Pinpoint the cell where the given text exists, returning its [x, y] midpoint coordinate. 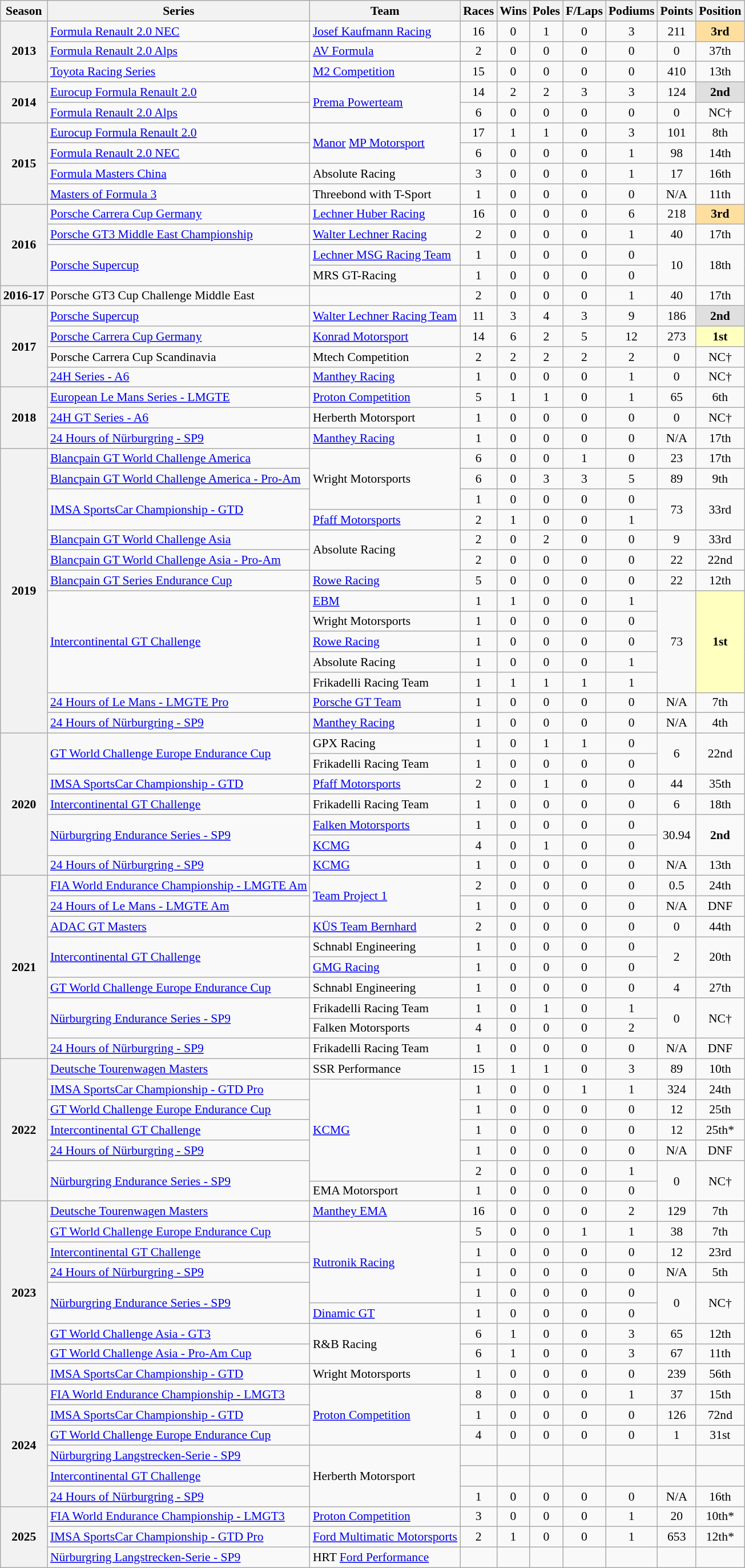
218 [676, 214]
GMG Racing [385, 968]
Blancpain GT World Challenge America - Pro-Am [179, 479]
27th [720, 988]
Poles [546, 11]
Mtech Competition [385, 357]
101 [676, 133]
129 [676, 1212]
126 [676, 1415]
2017 [24, 347]
239 [676, 1374]
2013 [24, 51]
30.94 [676, 835]
Formula Masters China [179, 174]
Walter Lechner Racing Team [385, 316]
Porsche GT3 Middle East Championship [179, 235]
23 [676, 459]
GPX Racing [385, 744]
Masters of Formula 3 [179, 194]
2015 [24, 163]
37 [676, 1395]
ADAC GT Masters [179, 927]
EBM [385, 601]
8th [720, 133]
MRS GT-Racing [385, 275]
31st [720, 1435]
R&B Racing [385, 1344]
25th* [720, 1130]
98 [676, 154]
8 [478, 1395]
2014 [24, 103]
24 Hours of Le Mans - LMGTE Am [179, 907]
5th [720, 1273]
38 [676, 1232]
24 Hours of Le Mans - LMGTE Pro [179, 703]
Blancpain GT World Challenge Asia [179, 540]
124 [676, 93]
Season [24, 11]
Races [478, 11]
0.5 [676, 886]
Series [179, 11]
AV Formula [385, 51]
56th [720, 1374]
Porsche GT3 Cup Challenge Middle East [179, 296]
37th [720, 51]
4th [720, 723]
6th [720, 398]
20 [676, 1517]
F/Laps [585, 11]
Manthey EMA [385, 1212]
72nd [720, 1415]
15th [720, 1395]
2019 [24, 591]
44 [676, 784]
324 [676, 1089]
273 [676, 336]
211 [676, 31]
EMA Motorsport [385, 1191]
Lechner MSG Racing Team [385, 255]
2020 [24, 804]
11 [478, 316]
GT World Challenge Asia - GT3 [179, 1334]
25th [720, 1110]
24H Series - A6 [179, 377]
Porsche Carrera Cup Scandinavia [179, 357]
2016-17 [24, 296]
M2 Competition [385, 72]
2021 [24, 968]
410 [676, 72]
2022 [24, 1130]
653 [676, 1537]
9th [720, 479]
24H GT Series - A6 [179, 418]
European Le Mans Series - LMGTE [179, 398]
23rd [720, 1252]
GT World Challenge Asia - Pro-Am Cup [179, 1354]
HRT Ford Performance [385, 1558]
Threebond with T-Sport [385, 194]
12th* [720, 1537]
2024 [24, 1446]
Blancpain GT Series Endurance Cup [179, 581]
KÜS Team Bernhard [385, 927]
Blancpain GT World Challenge Asia - Pro-Am [179, 560]
Porsche GT Team [385, 703]
Konrad Motorsport [385, 336]
Team Project 1 [385, 896]
20th [720, 957]
Points [676, 11]
67 [676, 1354]
Toyota Racing Series [179, 72]
10th [720, 1069]
Josef Kaufmann Racing [385, 31]
14th [720, 154]
35th [720, 784]
2018 [24, 418]
SSR Performance [385, 1069]
Team [385, 11]
Rutronik Racing [385, 1262]
Prema Powerteam [385, 103]
Position [720, 11]
Wins [513, 11]
Manor MP Motorsport [385, 143]
44th [720, 927]
Blancpain GT World Challenge America [179, 459]
FIA World Endurance Championship - LMGTE Am [179, 886]
Ford Multimatic Motorsports [385, 1537]
2025 [24, 1537]
10th* [720, 1517]
186 [676, 316]
Lechner Huber Racing [385, 214]
2016 [24, 244]
Dinamic GT [385, 1313]
Podiums [631, 11]
2023 [24, 1293]
Walter Lechner Racing [385, 235]
10 [676, 265]
